Detect which cell encompasses the target text, then output its (X, Y) center coordinate. 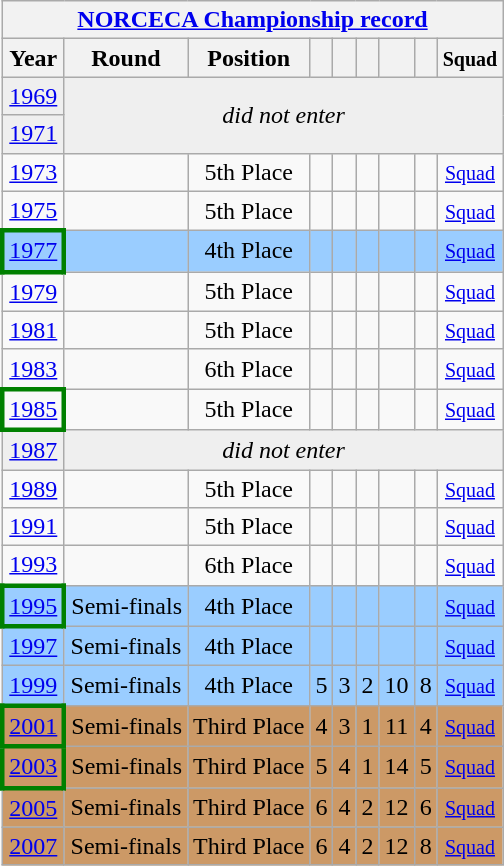
10 (396, 686)
1971 (33, 134)
NORCECA Championship record (252, 20)
2005 (33, 808)
1983 (33, 369)
1991 (33, 527)
1973 (33, 172)
2001 (33, 726)
Year (33, 58)
1999 (33, 686)
14 (396, 766)
2003 (33, 766)
1981 (33, 330)
2007 (33, 846)
1995 (33, 606)
1985 (33, 410)
1993 (33, 566)
1977 (33, 252)
1987 (33, 450)
Position (249, 58)
11 (396, 726)
Round (126, 58)
1969 (33, 96)
1975 (33, 211)
1997 (33, 646)
1989 (33, 489)
1979 (33, 292)
